Capture the cell that displays the provided text and extract its [x, y] central coordinate. 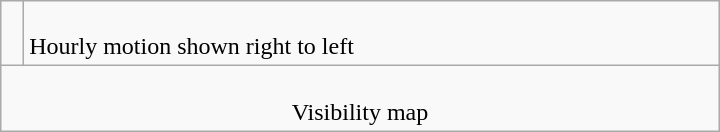
Hourly motion shown right to left [372, 34]
Visibility map [360, 98]
